Capture the cell that displays the provided text and extract its [X, Y] central coordinate. 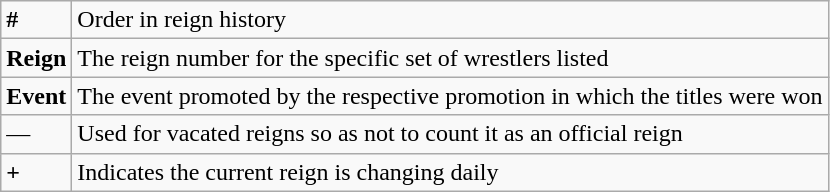
The reign number for the specific set of wrestlers listed [450, 58]
# [36, 20]
Event [36, 96]
Order in reign history [450, 20]
The event promoted by the respective promotion in which the titles were won [450, 96]
Used for vacated reigns so as not to count it as an official reign [450, 134]
+ [36, 172]
Indicates the current reign is changing daily [450, 172]
— [36, 134]
Reign [36, 58]
